Capture the cell that displays the provided text and extract its [x, y] central coordinate. 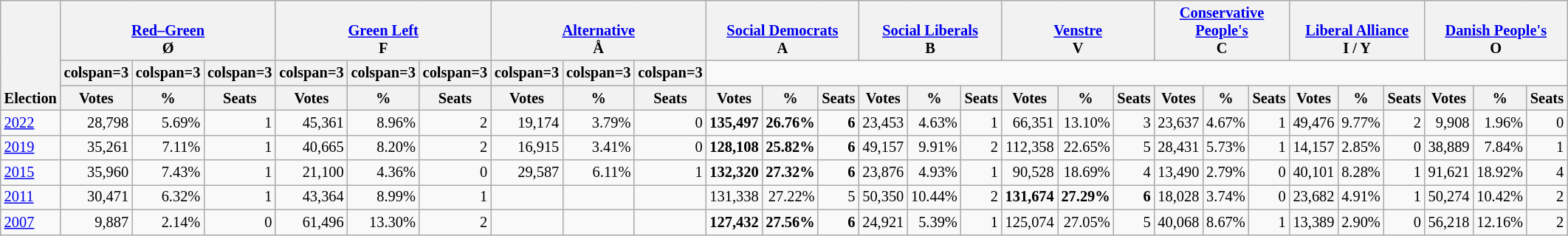
18.69% [1086, 173]
4.93% [935, 173]
Danish People'sO [1496, 30]
9,887 [96, 222]
49,476 [1314, 122]
13.10% [1086, 122]
8.96% [384, 122]
23,637 [1179, 122]
8.67% [1225, 222]
Liberal AllianceI / Y [1357, 30]
132,320 [735, 173]
4.36% [384, 173]
35,261 [96, 147]
4.63% [935, 122]
131,674 [1030, 197]
3 [1134, 122]
Social LiberalsB [930, 30]
50,274 [1449, 197]
3.41% [598, 147]
2019 [31, 147]
Red–GreenØ [168, 30]
14,157 [1314, 147]
29,587 [527, 173]
61,496 [312, 222]
38,889 [1449, 147]
13.30% [384, 222]
27.56% [790, 222]
23,876 [883, 173]
8.28% [1361, 173]
3.74% [1225, 197]
27.05% [1086, 222]
2.79% [1225, 173]
128,108 [735, 147]
40,101 [1314, 173]
22.65% [1086, 147]
135,497 [735, 122]
13,490 [1179, 173]
Conservative People'sC [1223, 30]
2.85% [1361, 147]
4.67% [1225, 122]
12.16% [1500, 222]
4.91% [1361, 197]
90,528 [1030, 173]
2022 [31, 122]
9,908 [1449, 122]
27.32% [790, 173]
2007 [31, 222]
28,431 [1179, 147]
127,432 [735, 222]
13,389 [1314, 222]
2015 [31, 173]
VenstreV [1078, 30]
9.91% [935, 147]
7.11% [168, 147]
25.82% [790, 147]
1.96% [1500, 122]
6.11% [598, 173]
45,361 [312, 122]
43,364 [312, 197]
35,960 [96, 173]
30,471 [96, 197]
112,358 [1030, 147]
26.76% [790, 122]
19,174 [527, 122]
Social DemocratsA [783, 30]
2.14% [168, 222]
50,350 [883, 197]
18.92% [1500, 173]
2011 [31, 197]
18,028 [1179, 197]
Election [31, 55]
23,682 [1314, 197]
5.39% [935, 222]
5.69% [168, 122]
49,157 [883, 147]
2.90% [1361, 222]
7.84% [1500, 147]
56,218 [1449, 222]
27.29% [1086, 197]
AlternativeÅ [599, 30]
8.20% [384, 147]
7.43% [168, 173]
8.99% [384, 197]
27.22% [790, 197]
3.79% [598, 122]
16,915 [527, 147]
28,798 [96, 122]
125,074 [1030, 222]
91,621 [1449, 173]
9.77% [1361, 122]
21,100 [312, 173]
6.32% [168, 197]
24,921 [883, 222]
131,338 [735, 197]
40,665 [312, 147]
10.44% [935, 197]
66,351 [1030, 122]
23,453 [883, 122]
5.73% [1225, 147]
10.42% [1500, 197]
40,068 [1179, 222]
Green LeftF [383, 30]
